Provide the (x, y) coordinate of the cell's center where the given text is located.  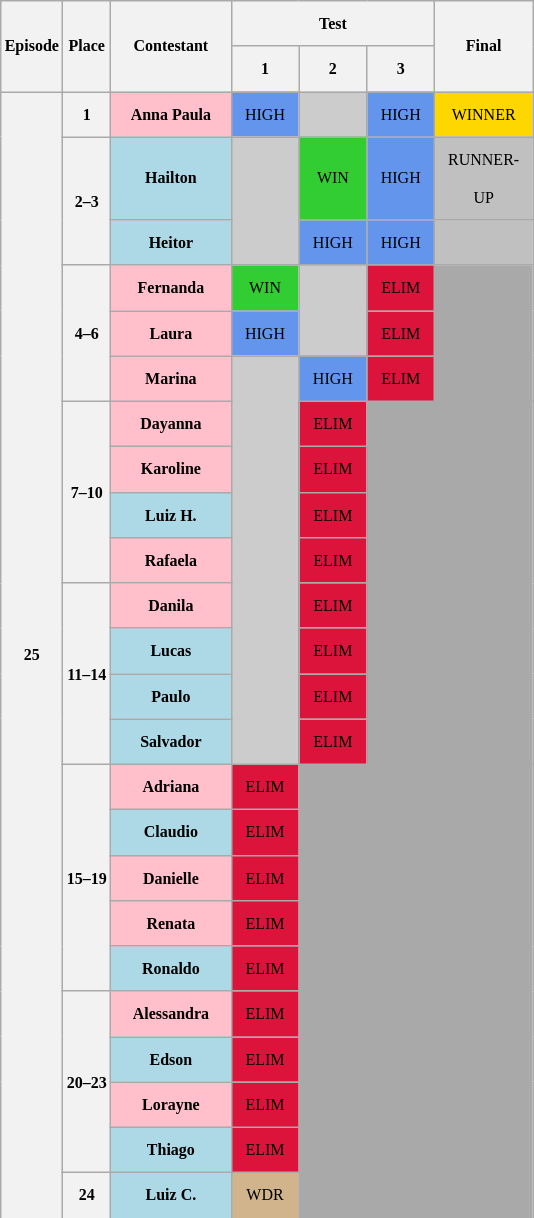
Thiago (171, 1150)
Claudio (171, 832)
Ronaldo (171, 968)
Renata (171, 922)
Lorayne (171, 1104)
15–19 (87, 878)
Karoline (171, 468)
Place (87, 46)
Dayanna (171, 424)
20–23 (87, 1082)
Danielle (171, 878)
Marina (171, 378)
Episode (32, 46)
Contestant (171, 46)
4–6 (87, 333)
7–10 (87, 492)
Adriana (171, 786)
Test (333, 22)
WDR (265, 1194)
Luiz C. (171, 1194)
Final (484, 46)
Alessandra (171, 1014)
2 (333, 68)
Paulo (171, 696)
Salvador (171, 742)
Danila (171, 604)
Fernanda (171, 288)
Luiz H. (171, 514)
Rafaela (171, 560)
24 (87, 1194)
Anna Paula (171, 114)
11–14 (87, 673)
WINNER (484, 114)
RUNNER-UP (484, 178)
25 (32, 654)
3 (401, 68)
Heitor (171, 242)
Lucas (171, 650)
Hailton (171, 178)
Edson (171, 1058)
2–3 (87, 201)
Laura (171, 332)
